Find where the given text appears and provide that cell's center as (X, Y) coordinate. 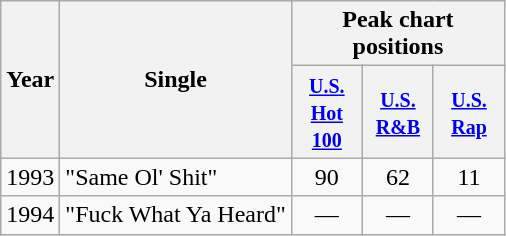
Year (30, 80)
U.S. Hot 100 (326, 112)
1994 (30, 215)
Single (176, 80)
U.S. R&B (398, 112)
1993 (30, 177)
"Fuck What Ya Heard" (176, 215)
90 (326, 177)
11 (468, 177)
62 (398, 177)
"Same Ol' Shit" (176, 177)
U.S. Rap (468, 112)
Peak chart positions (398, 34)
